Return the [x, y] coordinate for the center point of the cell that contains the specified text.  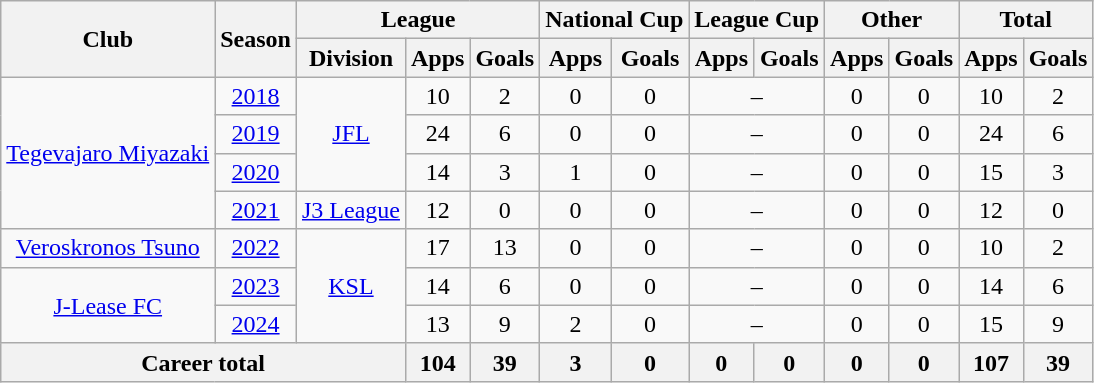
JFL [350, 134]
Club [108, 39]
Other [892, 20]
2021 [256, 210]
104 [437, 362]
1 [576, 172]
2024 [256, 324]
J-Lease FC [108, 305]
Career total [204, 362]
KSL [350, 286]
Season [256, 39]
Veroskronos Tsuno [108, 248]
2018 [256, 96]
2022 [256, 248]
National Cup [614, 20]
J3 League [350, 210]
17 [437, 248]
League Cup [757, 20]
107 [991, 362]
Tegevajaro Miyazaki [108, 153]
2023 [256, 286]
2020 [256, 172]
League [418, 20]
Total [1026, 20]
2019 [256, 134]
Division [350, 58]
